Identify which cell holds the provided text, then report its [X, Y] central coordinate. 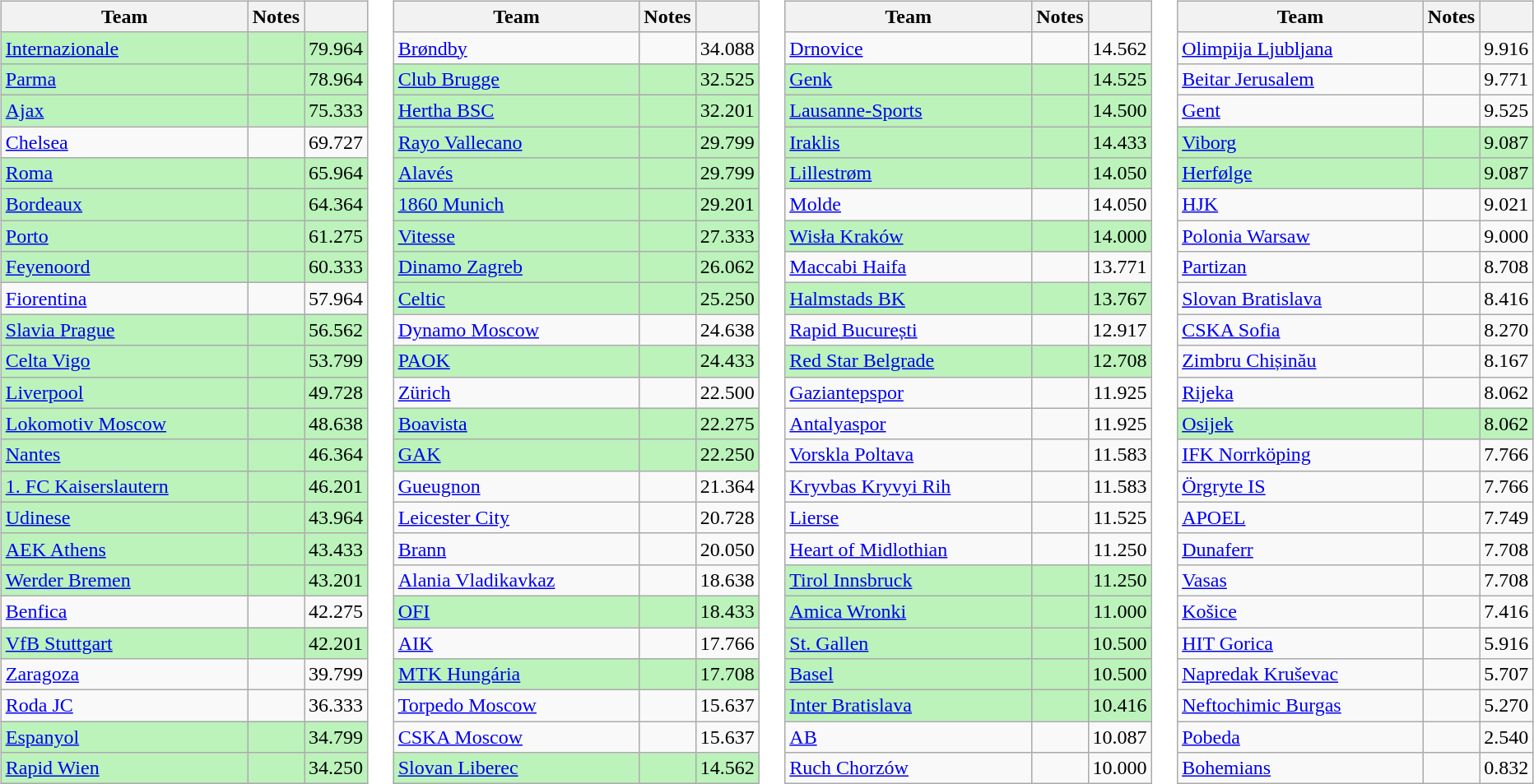
Polonia Warsaw [1300, 236]
42.201 [336, 643]
18.638 [727, 580]
APOEL [1300, 517]
Zürich [517, 392]
14.433 [1119, 142]
2.540 [1506, 737]
AB [909, 737]
Bohemians [1300, 768]
Gaziantepspor [909, 392]
11.525 [1119, 517]
VfB Stuttgart [124, 643]
8.708 [1506, 267]
10.416 [1119, 706]
Kryvbas Kryvyi Rih [909, 486]
Red Star Belgrade [909, 361]
Drnovice [909, 48]
39.799 [336, 675]
HJK [1300, 205]
Porto [124, 236]
St. Gallen [909, 643]
Club Brugge [517, 79]
Inter Bratislava [909, 706]
Rapid Wien [124, 768]
HIT Gorica [1300, 643]
9.000 [1506, 236]
5.707 [1506, 675]
Bordeaux [124, 205]
46.201 [336, 486]
24.638 [727, 330]
Rijeka [1300, 392]
Brann [517, 549]
11.000 [1119, 611]
Halmstads BK [909, 299]
22.275 [727, 424]
AIK [517, 643]
53.799 [336, 361]
17.766 [727, 643]
Chelsea [124, 142]
Heart of Midlothian [909, 549]
60.333 [336, 267]
34.799 [336, 737]
Dinamo Zagreb [517, 267]
GAK [517, 455]
Celtic [517, 299]
Roda JC [124, 706]
Viborg [1300, 142]
Torpedo Moscow [517, 706]
10.087 [1119, 737]
8.167 [1506, 361]
Internazionale [124, 48]
Ajax [124, 110]
Dynamo Moscow [517, 330]
64.364 [336, 205]
Alania Vladikavkaz [517, 580]
65.964 [336, 174]
18.433 [727, 611]
Zimbru Chișinău [1300, 361]
24.433 [727, 361]
1860 Munich [517, 205]
OFI [517, 611]
17.708 [727, 675]
MTK Hungária [517, 675]
48.638 [336, 424]
14.500 [1119, 110]
10.000 [1119, 768]
46.364 [336, 455]
20.728 [727, 517]
Hertha BSC [517, 110]
Vorskla Poltava [909, 455]
34.250 [336, 768]
25.250 [727, 299]
1. FC Kaiserslautern [124, 486]
Roma [124, 174]
Pobeda [1300, 737]
13.767 [1119, 299]
Lierse [909, 517]
14.000 [1119, 236]
49.728 [336, 392]
Lillestrøm [909, 174]
Udinese [124, 517]
27.333 [727, 236]
9.916 [1506, 48]
Espanyol [124, 737]
12.917 [1119, 330]
Iraklis [909, 142]
Slovan Liberec [517, 768]
Ruch Chorzów [909, 768]
22.250 [727, 455]
IFK Norrköping [1300, 455]
26.062 [727, 267]
Beitar Jerusalem [1300, 79]
Partizan [1300, 267]
43.433 [336, 549]
Neftochimic Burgas [1300, 706]
Dunaferr [1300, 549]
Fiorentina [124, 299]
Vasas [1300, 580]
Antalyaspor [909, 424]
Molde [909, 205]
Slavia Prague [124, 330]
5.916 [1506, 643]
5.270 [1506, 706]
56.562 [336, 330]
Werder Bremen [124, 580]
Parma [124, 79]
69.727 [336, 142]
14.525 [1119, 79]
Leicester City [517, 517]
8.270 [1506, 330]
75.333 [336, 110]
Rapid București [909, 330]
Herfølge [1300, 174]
61.275 [336, 236]
Rayo Vallecano [517, 142]
20.050 [727, 549]
36.333 [336, 706]
Boavista [517, 424]
12.708 [1119, 361]
Osijek [1300, 424]
43.964 [336, 517]
Celta Vigo [124, 361]
Wisła Kraków [909, 236]
34.088 [727, 48]
Tirol Innsbruck [909, 580]
Slovan Bratislava [1300, 299]
79.964 [336, 48]
9.021 [1506, 205]
Olimpija Ljubljana [1300, 48]
AEK Athens [124, 549]
0.832 [1506, 768]
42.275 [336, 611]
Maccabi Haifa [909, 267]
Basel [909, 675]
Gent [1300, 110]
57.964 [336, 299]
32.201 [727, 110]
Lokomotiv Moscow [124, 424]
Liverpool [124, 392]
Brøndby [517, 48]
Lausanne-Sports [909, 110]
Gueugnon [517, 486]
CSKA Moscow [517, 737]
78.964 [336, 79]
29.201 [727, 205]
Benfica [124, 611]
Genk [909, 79]
Košice [1300, 611]
Vitesse [517, 236]
22.500 [727, 392]
PAOK [517, 361]
32.525 [727, 79]
8.416 [1506, 299]
9.771 [1506, 79]
9.525 [1506, 110]
7.749 [1506, 517]
43.201 [336, 580]
Zaragoza [124, 675]
Napredak Kruševac [1300, 675]
Amica Wronki [909, 611]
CSKA Sofia [1300, 330]
Feyenoord [124, 267]
Nantes [124, 455]
Örgryte IS [1300, 486]
7.416 [1506, 611]
21.364 [727, 486]
Alavés [517, 174]
13.771 [1119, 267]
